Locate the cell with the specified text and output its [X, Y] center coordinate. 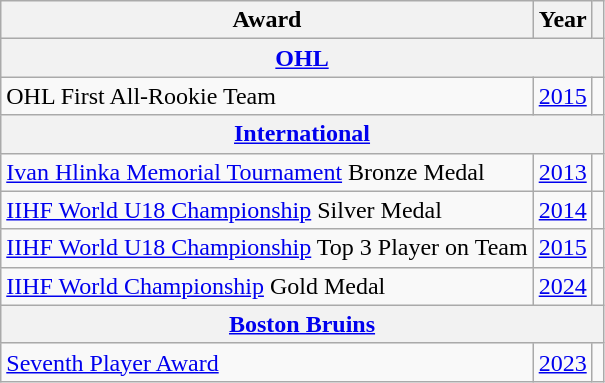
OHL [302, 58]
OHL First All-Rookie Team [267, 96]
Year [562, 20]
Ivan Hlinka Memorial Tournament Bronze Medal [267, 172]
IIHF World Championship Gold Medal [267, 286]
2013 [562, 172]
2024 [562, 286]
Award [267, 20]
IIHF World U18 Championship Silver Medal [267, 210]
Boston Bruins [302, 324]
Seventh Player Award [267, 362]
2014 [562, 210]
International [302, 134]
2023 [562, 362]
IIHF World U18 Championship Top 3 Player on Team [267, 248]
